Capture the cell that displays the provided text and extract its [X, Y] central coordinate. 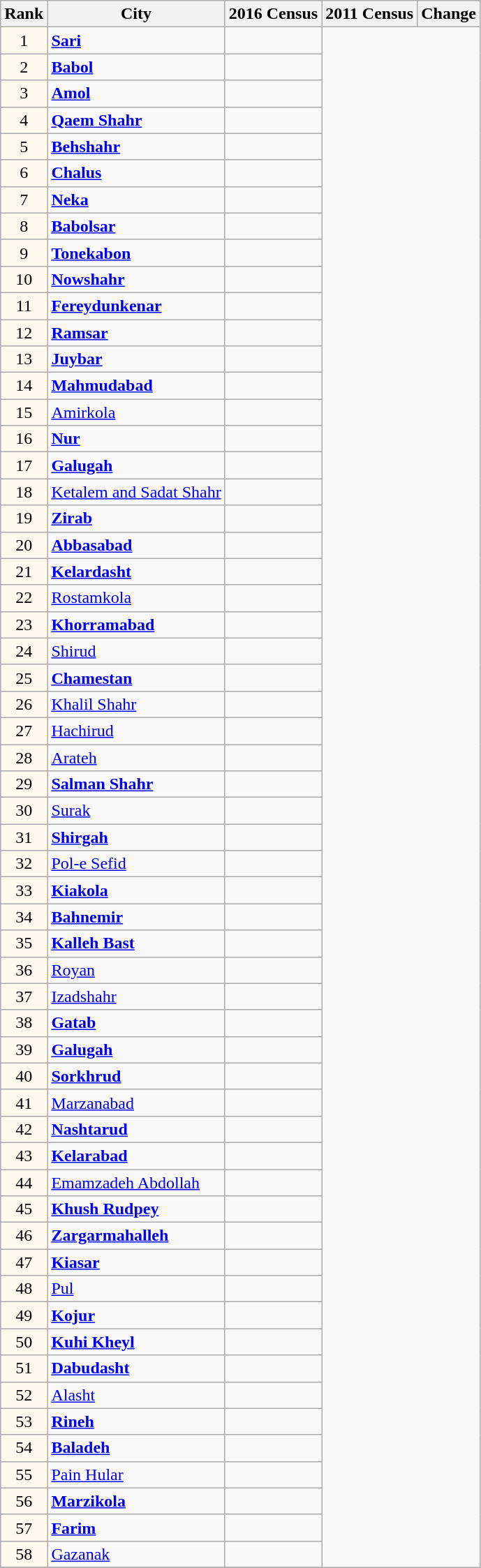
Rank [24, 14]
54 [24, 1448]
Marzanabad [136, 1103]
Nur [136, 439]
Salman Shahr [136, 784]
Kelardasht [136, 572]
Gazanak [136, 1554]
49 [24, 1315]
Alasht [136, 1395]
Amirkola [136, 412]
48 [24, 1289]
Gatab [136, 1023]
40 [24, 1076]
43 [24, 1156]
2011 Census [370, 14]
46 [24, 1236]
55 [24, 1474]
28 [24, 757]
19 [24, 518]
22 [24, 598]
Zirab [136, 518]
Neka [136, 200]
Khorramabad [136, 625]
27 [24, 731]
Kelarabad [136, 1156]
Kojur [136, 1315]
15 [24, 412]
Kiakola [136, 890]
Shirud [136, 651]
29 [24, 784]
32 [24, 864]
Emamzadeh Abdollah [136, 1183]
Ketalem and Sadat Shahr [136, 492]
Nashtarud [136, 1129]
31 [24, 837]
Shirgah [136, 837]
Zargarmahalleh [136, 1236]
14 [24, 386]
Tonekabon [136, 253]
51 [24, 1368]
21 [24, 572]
Hachirud [136, 731]
Khalil Shahr [136, 704]
44 [24, 1183]
6 [24, 173]
Sari [136, 40]
Arateh [136, 757]
Babolsar [136, 226]
2 [24, 67]
18 [24, 492]
52 [24, 1395]
Juybar [136, 359]
Chalus [136, 173]
Khush Rudpey [136, 1209]
33 [24, 890]
3 [24, 94]
Babol [136, 67]
Marzikola [136, 1501]
47 [24, 1262]
Baladeh [136, 1448]
City [136, 14]
23 [24, 625]
2016 Census [273, 14]
Rineh [136, 1421]
1 [24, 40]
Kuhi Kheyl [136, 1342]
Dabudasht [136, 1368]
39 [24, 1050]
26 [24, 704]
36 [24, 970]
Fereydunkenar [136, 306]
10 [24, 279]
Chamestan [136, 678]
50 [24, 1342]
Sorkhrud [136, 1076]
34 [24, 917]
Rostamkola [136, 598]
Nowshahr [136, 279]
57 [24, 1528]
5 [24, 147]
12 [24, 333]
30 [24, 811]
Royan [136, 970]
58 [24, 1554]
Change [449, 14]
9 [24, 253]
Farim [136, 1528]
4 [24, 120]
Behshahr [136, 147]
13 [24, 359]
8 [24, 226]
7 [24, 200]
53 [24, 1421]
42 [24, 1129]
Izadshahr [136, 996]
Ramsar [136, 333]
Pol-e Sefid [136, 864]
37 [24, 996]
17 [24, 465]
45 [24, 1209]
Abbasabad [136, 545]
41 [24, 1103]
Pain Hular [136, 1474]
Kiasar [136, 1262]
38 [24, 1023]
56 [24, 1501]
Surak [136, 811]
Bahnemir [136, 917]
25 [24, 678]
35 [24, 943]
Amol [136, 94]
Pul [136, 1289]
Kalleh Bast [136, 943]
24 [24, 651]
Qaem Shahr [136, 120]
20 [24, 545]
16 [24, 439]
11 [24, 306]
Mahmudabad [136, 386]
